Identify which cell holds the provided text, then report its (X, Y) central coordinate. 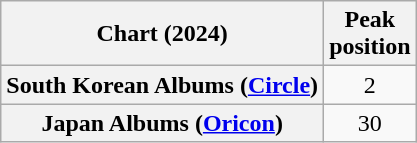
Peakposition (370, 34)
Japan Albums (Oricon) (162, 123)
2 (370, 85)
South Korean Albums (Circle) (162, 85)
Chart (2024) (162, 34)
30 (370, 123)
